Capture the cell that displays the provided text and extract its [X, Y] central coordinate. 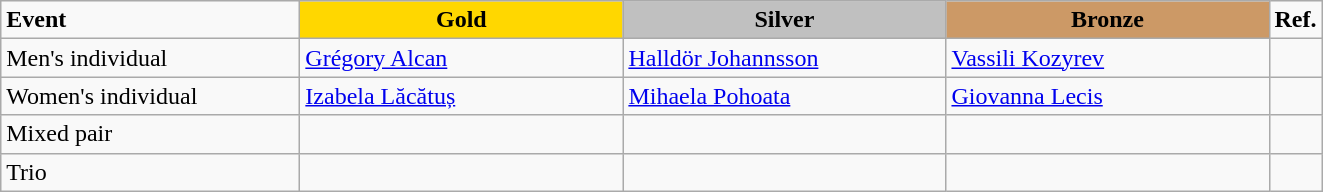
Ref. [1296, 20]
Silver [784, 20]
Grégory Alcan [462, 58]
Mihaela Pohoata [784, 96]
Gold [462, 20]
Izabela Lăcătuș [462, 96]
Vassili Kozyrev [1108, 58]
Giovanna Lecis [1108, 96]
Bronze [1108, 20]
Trio [150, 172]
Women's individual [150, 96]
Event [150, 20]
Men's individual [150, 58]
Mixed pair [150, 134]
Halldör Johannsson [784, 58]
